Pinpoint the cell where the given text exists, returning its (x, y) midpoint coordinate. 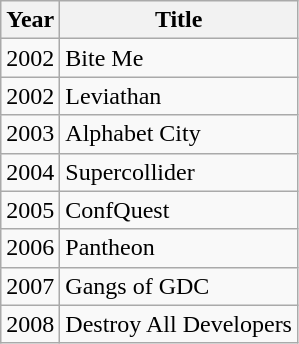
Title (179, 20)
Destroy All Developers (179, 324)
2004 (30, 172)
Gangs of GDC (179, 286)
2007 (30, 286)
Alphabet City (179, 134)
2008 (30, 324)
Pantheon (179, 248)
Year (30, 20)
2006 (30, 248)
Supercollider (179, 172)
Leviathan (179, 96)
2005 (30, 210)
2003 (30, 134)
Bite Me (179, 58)
ConfQuest (179, 210)
